Capture the cell that displays the provided text and extract its [X, Y] central coordinate. 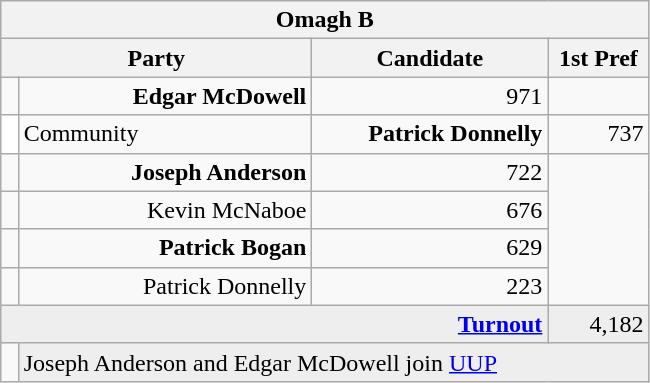
Turnout [274, 324]
Joseph Anderson [165, 172]
1st Pref [598, 58]
971 [430, 96]
Joseph Anderson and Edgar McDowell join UUP [334, 362]
Omagh B [325, 20]
722 [430, 172]
676 [430, 210]
Community [165, 134]
737 [598, 134]
Candidate [430, 58]
Edgar McDowell [165, 96]
629 [430, 248]
Kevin McNaboe [165, 210]
Patrick Bogan [165, 248]
4,182 [598, 324]
Party [156, 58]
223 [430, 286]
